From the cell containing the given text, extract its center point as [X, Y] coordinate. 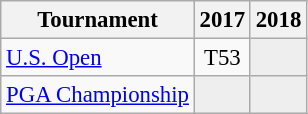
Tournament [98, 20]
PGA Championship [98, 95]
U.S. Open [98, 58]
T53 [222, 58]
2018 [278, 20]
2017 [222, 20]
